Identify which cell holds the provided text, then report its (x, y) central coordinate. 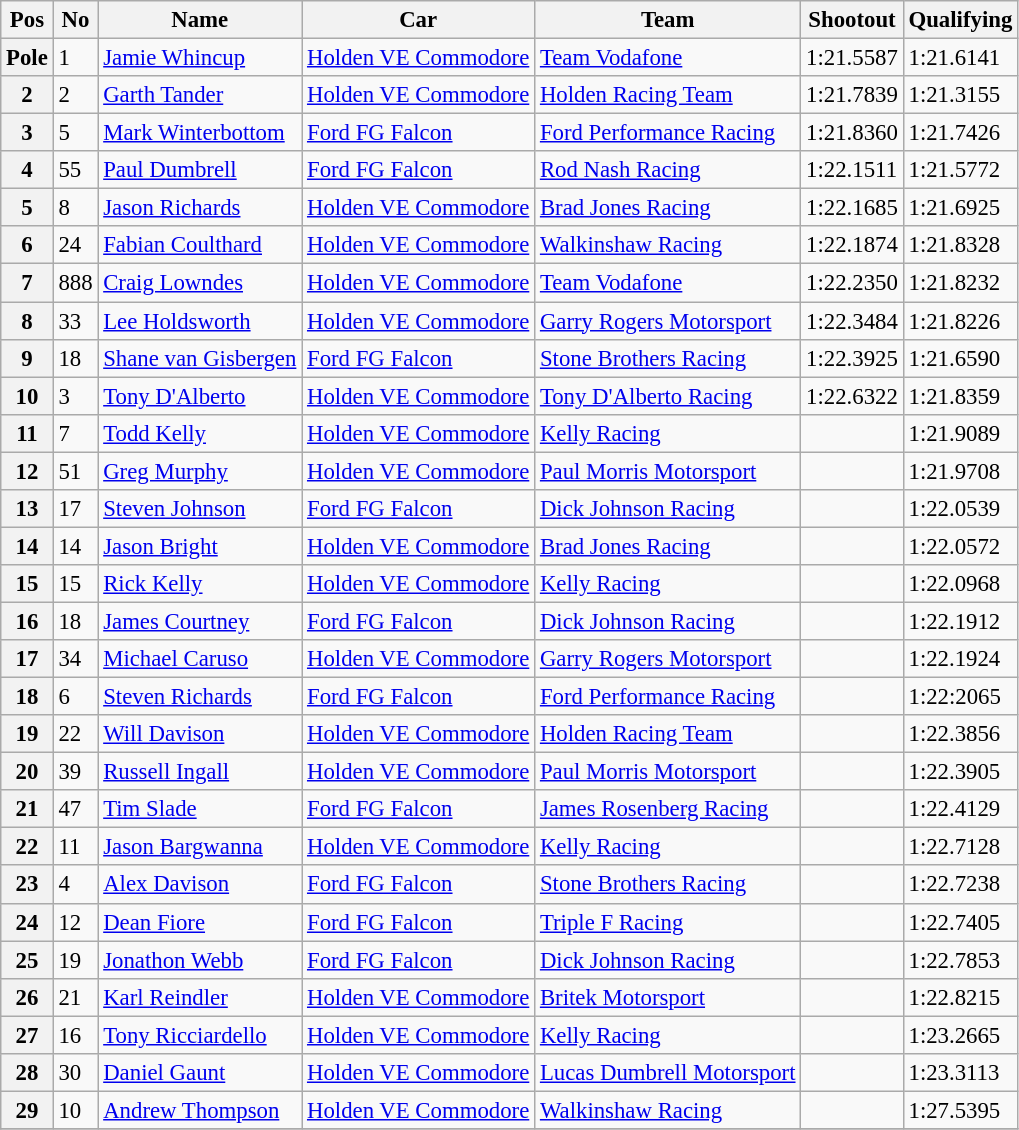
1:21.7839 (852, 95)
Steven Richards (200, 697)
1:21.7426 (960, 133)
1:21.8232 (960, 283)
1:22.6322 (852, 396)
Tony D'Alberto (200, 396)
Name (200, 20)
1:21.8360 (852, 133)
1:22.0968 (960, 584)
Pos (27, 20)
1 (76, 58)
1:22.1874 (852, 245)
Karl Reindler (200, 997)
1:22.3484 (852, 321)
Team (668, 20)
1:22.4129 (960, 809)
1:22.3905 (960, 772)
1:22.7128 (960, 847)
James Courtney (200, 621)
1:23.3113 (960, 1073)
29 (27, 1110)
Britek Motorsport (668, 997)
27 (27, 1035)
Tony D'Alberto Racing (668, 396)
Lee Holdsworth (200, 321)
1:21.9089 (960, 433)
Rick Kelly (200, 584)
Jason Bright (200, 546)
Michael Caruso (200, 659)
1:22.1912 (960, 621)
Jonathon Webb (200, 960)
1:22.0539 (960, 509)
34 (76, 659)
Pole (27, 58)
James Rosenberg Racing (668, 809)
1:22.1924 (960, 659)
1:21.8359 (960, 396)
Car (418, 20)
888 (76, 283)
1:21.8226 (960, 321)
Fabian Coulthard (200, 245)
51 (76, 471)
1:22.1511 (852, 170)
Dean Fiore (200, 922)
1:21.8328 (960, 245)
1:21.9708 (960, 471)
Rod Nash Racing (668, 170)
1:22.0572 (960, 546)
1:21.3155 (960, 95)
Mark Winterbottom (200, 133)
1:27.5395 (960, 1110)
1:22.7405 (960, 922)
1:21.6590 (960, 358)
20 (27, 772)
Greg Murphy (200, 471)
Steven Johnson (200, 509)
1:21.6925 (960, 208)
Andrew Thompson (200, 1110)
1:21.6141 (960, 58)
1:22.1685 (852, 208)
1:22:2065 (960, 697)
Shootout (852, 20)
Tim Slade (200, 809)
Alex Davison (200, 885)
Qualifying (960, 20)
9 (27, 358)
1:22.8215 (960, 997)
26 (27, 997)
25 (27, 960)
Russell Ingall (200, 772)
1:22.7853 (960, 960)
Daniel Gaunt (200, 1073)
Lucas Dumbrell Motorsport (668, 1073)
Paul Dumbrell (200, 170)
Will Davison (200, 734)
1:22.2350 (852, 283)
55 (76, 170)
Todd Kelly (200, 433)
23 (27, 885)
1:22.3856 (960, 734)
No (76, 20)
30 (76, 1073)
Jason Richards (200, 208)
47 (76, 809)
Shane van Gisbergen (200, 358)
1:22.7238 (960, 885)
1:21.5587 (852, 58)
1:23.2665 (960, 1035)
33 (76, 321)
13 (27, 509)
28 (27, 1073)
Triple F Racing (668, 922)
39 (76, 772)
Garth Tander (200, 95)
Jason Bargwanna (200, 847)
1:22.3925 (852, 358)
Jamie Whincup (200, 58)
Craig Lowndes (200, 283)
Tony Ricciardello (200, 1035)
1:21.5772 (960, 170)
